Detect which cell encompasses the target text, then output its (x, y) center coordinate. 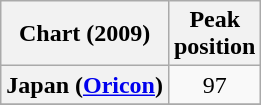
Chart (2009) (85, 34)
97 (214, 85)
Peakposition (214, 34)
Japan (Oricon) (85, 85)
